Search for the cell housing the specified text and yield its [x, y] center coordinate. 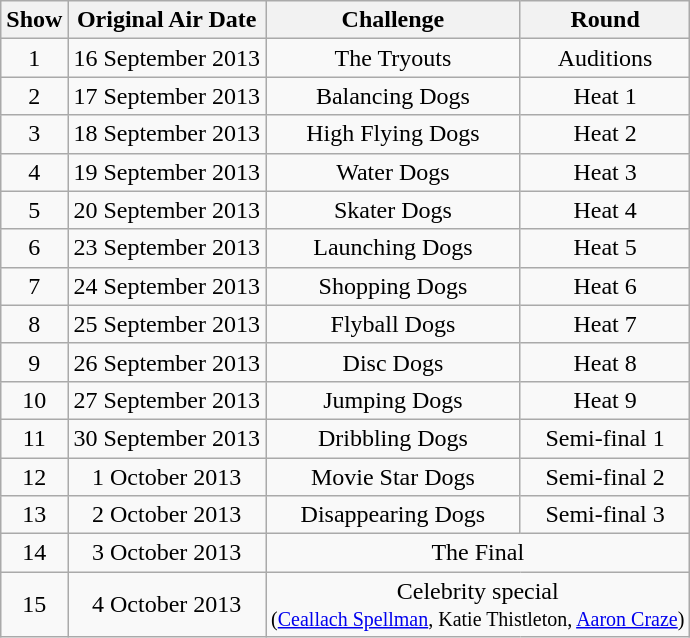
Heat 1 [605, 96]
Disc Dogs [394, 362]
Shopping Dogs [394, 286]
Heat 3 [605, 172]
Movie Star Dogs [394, 477]
Heat 8 [605, 362]
Semi-final 1 [605, 438]
14 [34, 553]
Heat 7 [605, 324]
Heat 9 [605, 400]
Disappearing Dogs [394, 515]
Auditions [605, 58]
Heat 5 [605, 248]
3 [34, 134]
Flyball Dogs [394, 324]
Launching Dogs [394, 248]
Challenge [394, 20]
16 September 2013 [167, 58]
11 [34, 438]
12 [34, 477]
Semi-final 2 [605, 477]
Jumping Dogs [394, 400]
26 September 2013 [167, 362]
Original Air Date [167, 20]
The Final [478, 553]
1 [34, 58]
2 October 2013 [167, 515]
Skater Dogs [394, 210]
Balancing Dogs [394, 96]
2 [34, 96]
30 September 2013 [167, 438]
7 [34, 286]
Heat 6 [605, 286]
10 [34, 400]
8 [34, 324]
Semi-final 3 [605, 515]
4 [34, 172]
5 [34, 210]
The Tryouts [394, 58]
Celebrity special(Ceallach Spellman, Katie Thistleton, Aaron Craze) [478, 604]
3 October 2013 [167, 553]
20 September 2013 [167, 210]
6 [34, 248]
19 September 2013 [167, 172]
Round [605, 20]
Heat 2 [605, 134]
18 September 2013 [167, 134]
1 October 2013 [167, 477]
23 September 2013 [167, 248]
17 September 2013 [167, 96]
Heat 4 [605, 210]
Dribbling Dogs [394, 438]
High Flying Dogs [394, 134]
27 September 2013 [167, 400]
Water Dogs [394, 172]
15 [34, 604]
24 September 2013 [167, 286]
13 [34, 515]
9 [34, 362]
25 September 2013 [167, 324]
Show [34, 20]
4 October 2013 [167, 604]
